Determine the (X, Y) coordinate at the center of the cell enclosing the given text.  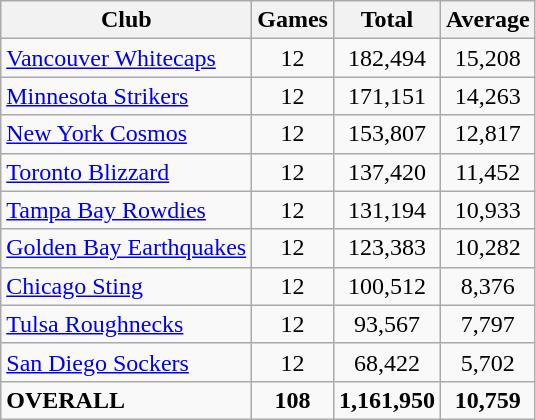
14,263 (488, 96)
68,422 (386, 362)
Tampa Bay Rowdies (126, 210)
San Diego Sockers (126, 362)
Games (293, 20)
137,420 (386, 172)
Golden Bay Earthquakes (126, 248)
100,512 (386, 286)
Vancouver Whitecaps (126, 58)
182,494 (386, 58)
153,807 (386, 134)
108 (293, 400)
12,817 (488, 134)
New York Cosmos (126, 134)
8,376 (488, 286)
1,161,950 (386, 400)
15,208 (488, 58)
Average (488, 20)
10,282 (488, 248)
Tulsa Roughnecks (126, 324)
Total (386, 20)
11,452 (488, 172)
Toronto Blizzard (126, 172)
123,383 (386, 248)
10,759 (488, 400)
5,702 (488, 362)
10,933 (488, 210)
OVERALL (126, 400)
Club (126, 20)
93,567 (386, 324)
Minnesota Strikers (126, 96)
131,194 (386, 210)
171,151 (386, 96)
7,797 (488, 324)
Chicago Sting (126, 286)
